Scan for the cell matching the given text and deliver its [x, y] coordinate at center. 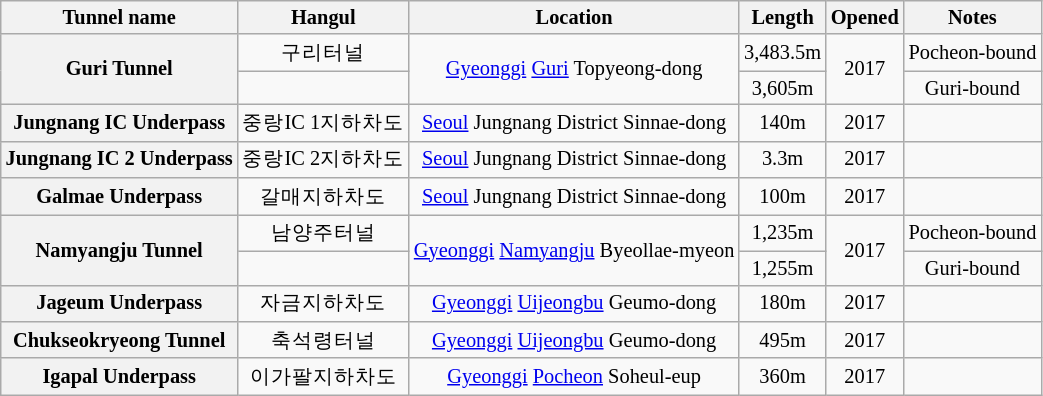
Gyeonggi Guri Topyeong-dong [574, 69]
자금지하차도 [324, 304]
140m [782, 122]
중랑IC 2지하차도 [324, 160]
1,235m [782, 232]
Guri Tunnel [120, 69]
3,483.5m [782, 52]
Jungnang IC Underpass [120, 122]
Location [574, 17]
Notes [973, 17]
Galmae Underpass [120, 196]
1,255m [782, 268]
Jungnang IC 2 Underpass [120, 160]
축석령터널 [324, 340]
Jageum Underpass [120, 304]
360m [782, 376]
Tunnel name [120, 17]
3.3m [782, 160]
Chukseokryeong Tunnel [120, 340]
갈매지하차도 [324, 196]
100m [782, 196]
180m [782, 304]
남양주터널 [324, 232]
3,605m [782, 88]
Gyeonggi Namyangju Byeollae-myeon [574, 249]
Hangul [324, 17]
Opened [865, 17]
Length [782, 17]
중랑IC 1지하차도 [324, 122]
구리터널 [324, 52]
Namyangju Tunnel [120, 249]
495m [782, 340]
Igapal Underpass [120, 376]
이가팔지하차도 [324, 376]
Gyeonggi Pocheon Soheul-eup [574, 376]
